Pinpoint the cell where the given text exists, returning its (x, y) midpoint coordinate. 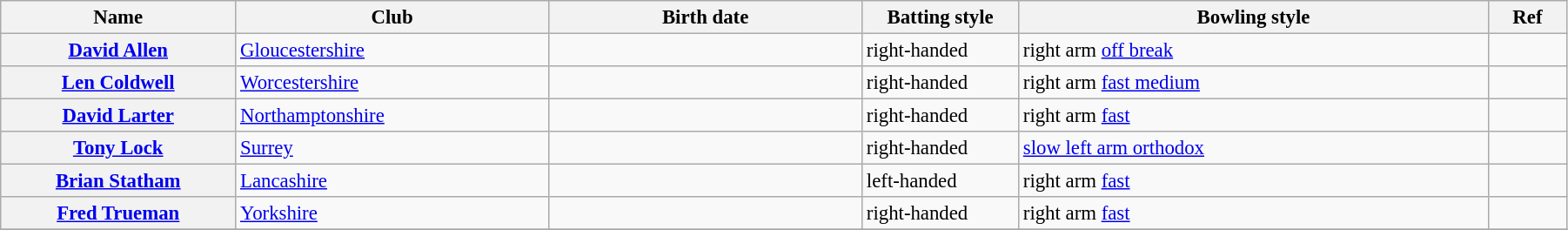
Brian Statham (118, 181)
David Allen (118, 51)
Bowling style (1254, 17)
Ref (1527, 17)
right arm fast medium (1254, 83)
Lancashire (392, 181)
Len Coldwell (118, 83)
Fred Trueman (118, 213)
Name (118, 17)
Gloucestershire (392, 51)
Batting style (941, 17)
Yorkshire (392, 213)
Surrey (392, 148)
Worcestershire (392, 83)
Birth date (706, 17)
David Larter (118, 116)
left-handed (941, 181)
Club (392, 17)
Tony Lock (118, 148)
Northamptonshire (392, 116)
right arm off break (1254, 51)
slow left arm orthodox (1254, 148)
